Provide the (x, y) coordinate of the cell's center where the given text is located.  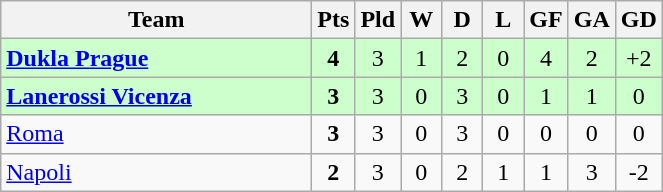
Lanerossi Vicenza (156, 96)
L (504, 20)
D (462, 20)
-2 (638, 172)
GF (546, 20)
GD (638, 20)
+2 (638, 58)
Roma (156, 134)
W (422, 20)
Team (156, 20)
Pts (334, 20)
Dukla Prague (156, 58)
Napoli (156, 172)
Pld (378, 20)
GA (592, 20)
